From the cell containing the given text, extract its center point as [X, Y] coordinate. 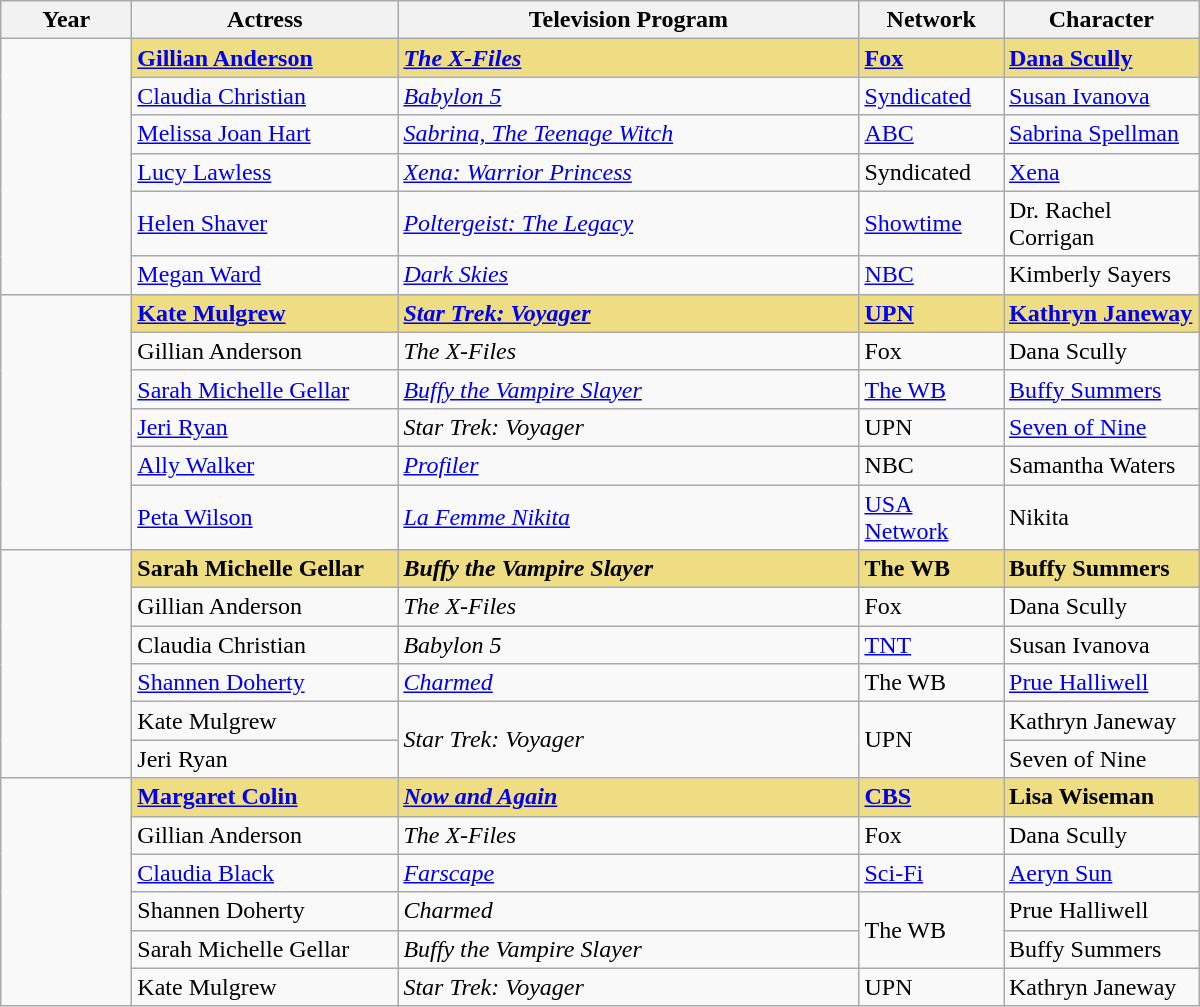
Sabrina Spellman [1102, 134]
CBS [932, 797]
Character [1102, 20]
Network [932, 20]
Kimberly Sayers [1102, 275]
Television Program [628, 20]
Actress [265, 20]
Megan Ward [265, 275]
Nikita [1102, 516]
Now and Again [628, 797]
Xena: Warrior Princess [628, 172]
Sabrina, The Teenage Witch [628, 134]
Peta Wilson [265, 516]
Helen Shaver [265, 224]
ABC [932, 134]
Showtime [932, 224]
Melissa Joan Hart [265, 134]
TNT [932, 645]
Claudia Black [265, 873]
Dark Skies [628, 275]
Farscape [628, 873]
Aeryn Sun [1102, 873]
Lucy Lawless [265, 172]
Sci-Fi [932, 873]
Profiler [628, 465]
La Femme Nikita [628, 516]
Year [66, 20]
Poltergeist: The Legacy [628, 224]
Xena [1102, 172]
USA Network [932, 516]
Samantha Waters [1102, 465]
Ally Walker [265, 465]
Lisa Wiseman [1102, 797]
Margaret Colin [265, 797]
Dr. Rachel Corrigan [1102, 224]
